Identify which cell holds the provided text, then report its (X, Y) central coordinate. 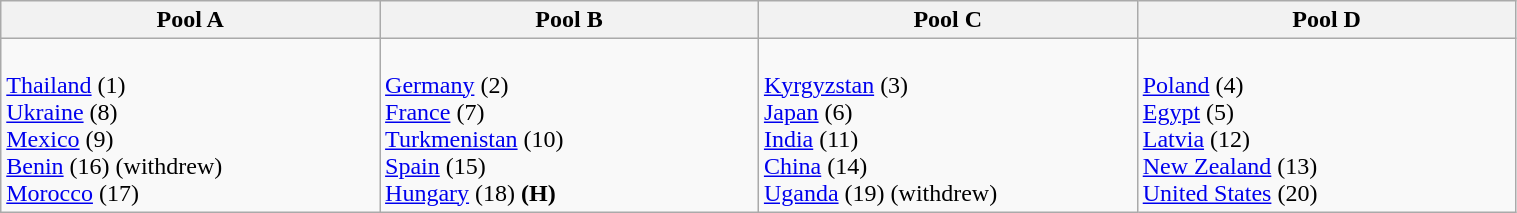
Thailand (1) Ukraine (8) Mexico (9) Benin (16) (withdrew) Morocco (17) (190, 126)
Poland (4) Egypt (5) Latvia (12) New Zealand (13) United States (20) (1326, 126)
Pool B (570, 20)
Pool D (1326, 20)
Germany (2) France (7) Turkmenistan (10) Spain (15) Hungary (18) (H) (570, 126)
Pool A (190, 20)
Kyrgyzstan (3) Japan (6) India (11) China (14) Uganda (19) (withdrew) (948, 126)
Pool C (948, 20)
